Scan for the cell matching the given text and deliver its (X, Y) coordinate at center. 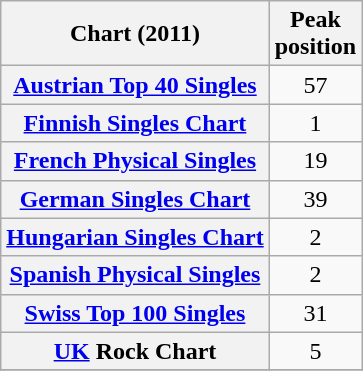
Austrian Top 40 Singles (135, 85)
1 (315, 123)
Spanish Physical Singles (135, 275)
Hungarian Singles Chart (135, 237)
UK Rock Chart (135, 351)
5 (315, 351)
Swiss Top 100 Singles (135, 313)
Peakposition (315, 34)
19 (315, 161)
Chart (2011) (135, 34)
French Physical Singles (135, 161)
Finnish Singles Chart (135, 123)
German Singles Chart (135, 199)
57 (315, 85)
31 (315, 313)
39 (315, 199)
